Pinpoint the cell where the given text exists, returning its (X, Y) midpoint coordinate. 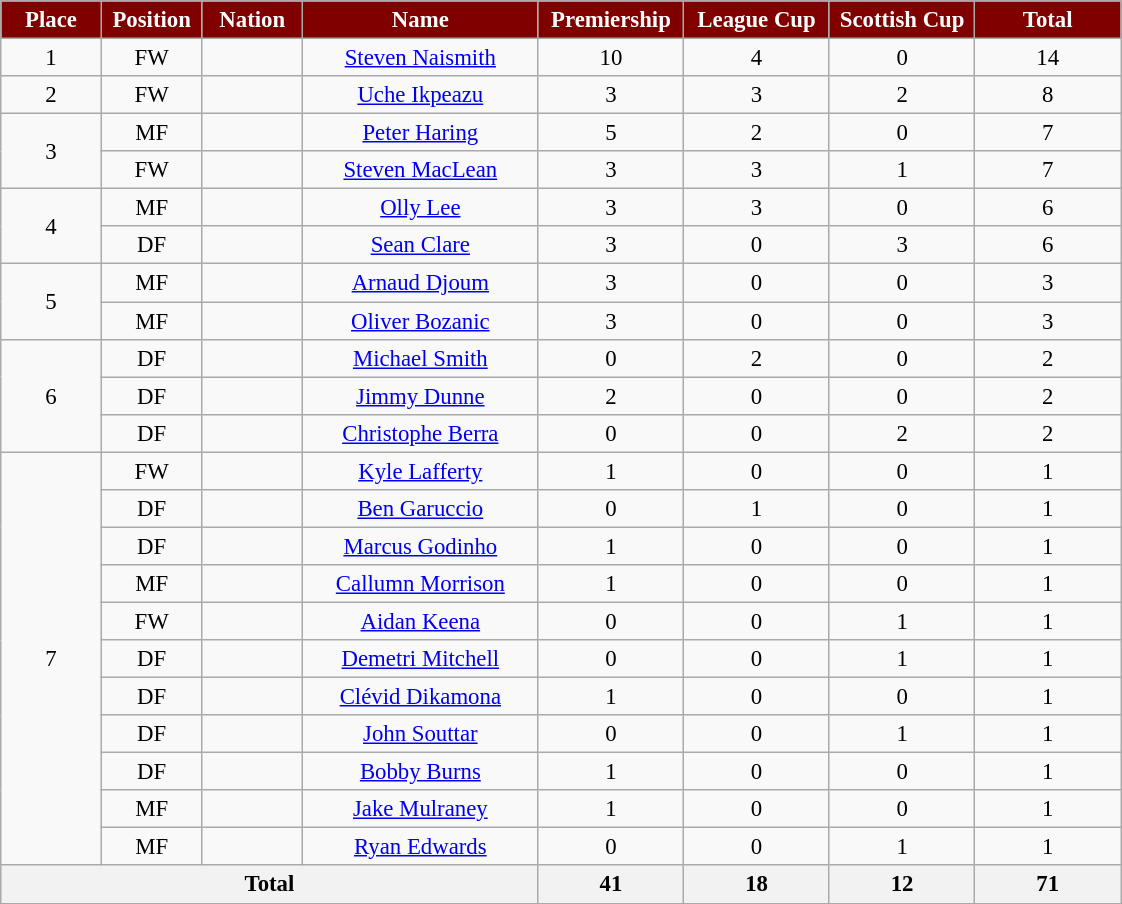
Oliver Bozanic (421, 321)
Steven Naismith (421, 58)
18 (757, 885)
Demetri Mitchell (421, 659)
Peter Haring (421, 133)
12 (902, 885)
Christophe Berra (421, 433)
14 (1048, 58)
Olly Lee (421, 208)
Uche Ikpeazu (421, 95)
Arnaud Djoum (421, 283)
71 (1048, 885)
Premiership (611, 20)
Sean Clare (421, 245)
10 (611, 58)
Marcus Godinho (421, 546)
John Souttar (421, 734)
Steven MacLean (421, 170)
Jake Mulraney (421, 809)
Callumn Morrison (421, 584)
Bobby Burns (421, 772)
Name (421, 20)
8 (1048, 95)
Place (52, 20)
Michael Smith (421, 358)
Ryan Edwards (421, 847)
Nation (252, 20)
Scottish Cup (902, 20)
Aidan Keena (421, 621)
Position (152, 20)
Kyle Lafferty (421, 471)
Ben Garuccio (421, 509)
League Cup (757, 20)
Jimmy Dunne (421, 396)
41 (611, 885)
Clévid Dikamona (421, 697)
